Scan for the cell matching the given text and deliver its [X, Y] coordinate at center. 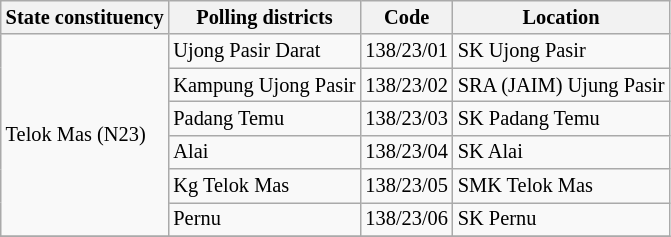
SK Padang Temu [561, 118]
138/23/01 [406, 51]
State constituency [85, 17]
Code [406, 17]
Location [561, 17]
Alai [264, 152]
138/23/06 [406, 219]
138/23/05 [406, 186]
138/23/04 [406, 152]
SK Ujong Pasir [561, 51]
Padang Temu [264, 118]
Kampung Ujong Pasir [264, 85]
138/23/02 [406, 85]
Kg Telok Mas [264, 186]
Telok Mas (N23) [85, 135]
Polling districts [264, 17]
138/23/03 [406, 118]
SK Pernu [561, 219]
SMK Telok Mas [561, 186]
Ujong Pasir Darat [264, 51]
SK Alai [561, 152]
Pernu [264, 219]
SRA (JAIM) Ujung Pasir [561, 85]
